Provide the [X, Y] coordinate of the cell's center where the given text is located.  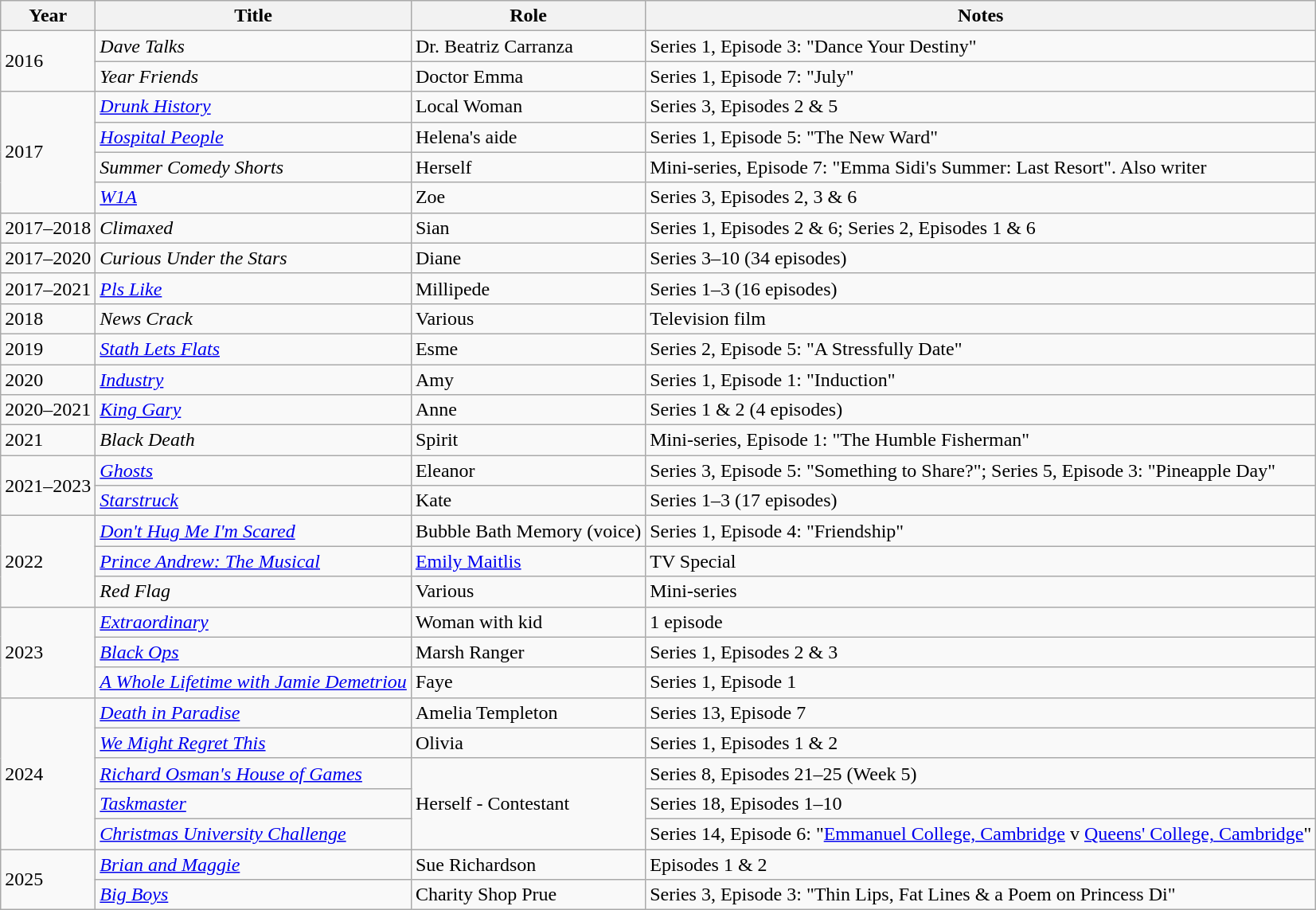
Extraordinary [253, 622]
Spirit [528, 440]
Richard Osman's House of Games [253, 773]
Notes [981, 16]
Eleanor [528, 471]
A Whole Lifetime with Jamie Demetriou [253, 682]
Amy [528, 380]
Black Ops [253, 652]
2021 [48, 440]
2017–2020 [48, 258]
Series 2, Episode 5: "A Stressfully Date" [981, 349]
2025 [48, 879]
Stath Lets Flats [253, 349]
2016 [48, 61]
1 episode [981, 622]
Year Friends [253, 76]
2024 [48, 773]
Series 1–3 (16 episodes) [981, 288]
2020 [48, 380]
Series 1, Episode 4: "Friendship" [981, 531]
Kate [528, 501]
Bubble Bath Memory (voice) [528, 531]
Series 13, Episode 7 [981, 713]
Olivia [528, 743]
Diane [528, 258]
Series 1, Episodes 2 & 6; Series 2, Episodes 1 & 6 [981, 228]
Charity Shop Prue [528, 895]
Ghosts [253, 471]
2019 [48, 349]
News Crack [253, 318]
Starstruck [253, 501]
Taskmaster [253, 803]
Series 14, Episode 6: "Emmanuel College, Cambridge v Queens' College, Cambridge" [981, 834]
Series 3, Episode 5: "Something to Share?"; Series 5, Episode 3: "Pineapple Day" [981, 471]
Don't Hug Me I'm Scared [253, 531]
Series 1, Episode 1: "Induction" [981, 380]
Series 1–3 (17 episodes) [981, 501]
Series 1, Episode 5: "The New Ward" [981, 137]
We Might Regret This [253, 743]
Marsh Ranger [528, 652]
Black Death [253, 440]
Series 8, Episodes 21–25 (Week 5) [981, 773]
Anne [528, 410]
Death in Paradise [253, 713]
2021–2023 [48, 486]
Mini-series, Episode 1: "The Humble Fisherman" [981, 440]
Christmas University Challenge [253, 834]
2022 [48, 561]
2017–2021 [48, 288]
Series 18, Episodes 1–10 [981, 803]
Woman with kid [528, 622]
Herself [528, 167]
Prince Andrew: The Musical [253, 561]
Helena's aide [528, 137]
Mini-series, Episode 7: "Emma Sidi's Summer: Last Resort". Also writer [981, 167]
Series 1, Episode 1 [981, 682]
TV Special [981, 561]
Year [48, 16]
Curious Under the Stars [253, 258]
2017–2018 [48, 228]
2017 [48, 152]
Title [253, 16]
Series 3, Episodes 2 & 5 [981, 107]
Summer Comedy Shorts [253, 167]
Series 3–10 (34 episodes) [981, 258]
2020–2021 [48, 410]
Esme [528, 349]
Mini-series [981, 592]
Dr. Beatriz Carranza [528, 46]
Dave Talks [253, 46]
Local Woman [528, 107]
Hospital People [253, 137]
Role [528, 16]
Herself - Contestant [528, 803]
2018 [48, 318]
Millipede [528, 288]
Television film [981, 318]
Faye [528, 682]
Brian and Maggie [253, 864]
Climaxed [253, 228]
Big Boys [253, 895]
Series 1, Episode 3: "Dance Your Destiny" [981, 46]
Emily Maitlis [528, 561]
Drunk History [253, 107]
Series 1, Episodes 2 & 3 [981, 652]
Series 3, Episodes 2, 3 & 6 [981, 197]
2023 [48, 652]
Pls Like [253, 288]
Industry [253, 380]
Doctor Emma [528, 76]
King Gary [253, 410]
Sue Richardson [528, 864]
W1A [253, 197]
Red Flag [253, 592]
Series 1 & 2 (4 episodes) [981, 410]
Zoe [528, 197]
Episodes 1 & 2 [981, 864]
Series 1, Episodes 1 & 2 [981, 743]
Series 3, Episode 3: "Thin Lips, Fat Lines & a Poem on Princess Di" [981, 895]
Amelia Templeton [528, 713]
Sian [528, 228]
Series 1, Episode 7: "July" [981, 76]
